Extract the [x, y] coordinate from the center of the cell holding the provided text.  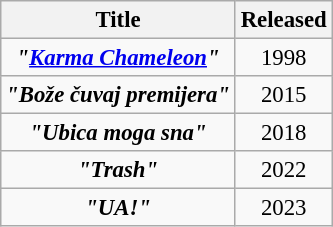
"Karma Chameleon" [118, 58]
2023 [284, 208]
2018 [284, 133]
1998 [284, 58]
"Bože čuvaj premijera" [118, 95]
Title [118, 20]
Released [284, 20]
2015 [284, 95]
"Trash" [118, 170]
"Ubica moga sna" [118, 133]
2022 [284, 170]
"UA!" [118, 208]
